For the text-containing cell, return its midpoint in [x, y] coordinate format. 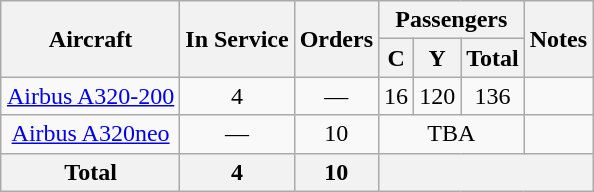
TBA [452, 134]
120 [438, 96]
16 [396, 96]
Y [438, 58]
Orders [336, 39]
Aircraft [90, 39]
Airbus A320-200 [90, 96]
Airbus A320neo [90, 134]
In Service [237, 39]
Passengers [452, 20]
C [396, 58]
136 [493, 96]
Notes [558, 39]
